Detect which cell encompasses the target text, then output its [X, Y] center coordinate. 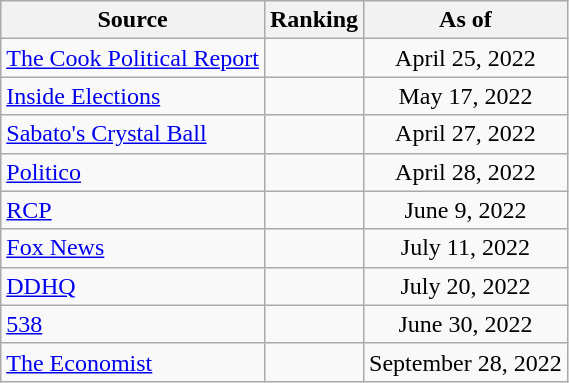
June 30, 2022 [466, 324]
The Economist [133, 362]
The Cook Political Report [133, 58]
Ranking [314, 20]
June 9, 2022 [466, 210]
Sabato's Crystal Ball [133, 134]
Politico [133, 172]
Fox News [133, 248]
April 28, 2022 [466, 172]
As of [466, 20]
DDHQ [133, 286]
Source [133, 20]
538 [133, 324]
May 17, 2022 [466, 96]
April 27, 2022 [466, 134]
Inside Elections [133, 96]
April 25, 2022 [466, 58]
RCP [133, 210]
July 11, 2022 [466, 248]
September 28, 2022 [466, 362]
July 20, 2022 [466, 286]
